Search for the cell housing the specified text and yield its [x, y] center coordinate. 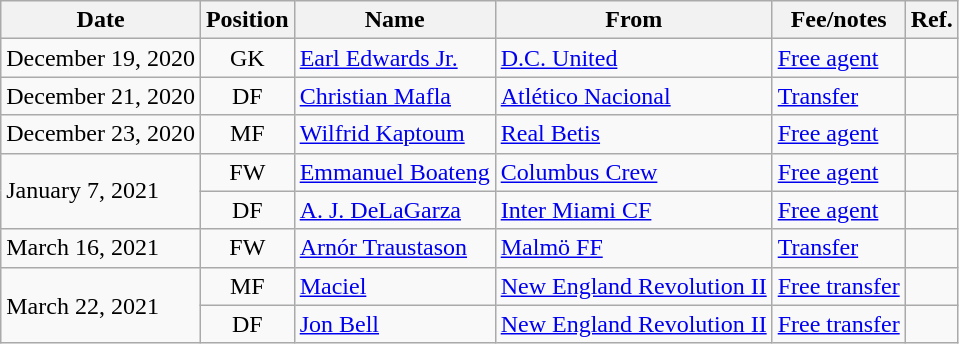
Name [394, 20]
December 21, 2020 [101, 96]
Emmanuel Boateng [394, 172]
Wilfrid Kaptoum [394, 134]
D.C. United [634, 58]
From [634, 20]
Maciel [394, 286]
Fee/notes [838, 20]
Earl Edwards Jr. [394, 58]
December 23, 2020 [101, 134]
December 19, 2020 [101, 58]
January 7, 2021 [101, 191]
Position [247, 20]
A. J. DeLaGarza [394, 210]
March 22, 2021 [101, 305]
Arnór Traustason [394, 248]
Columbus Crew [634, 172]
GK [247, 58]
Christian Mafla [394, 96]
March 16, 2021 [101, 248]
Atlético Nacional [634, 96]
Malmö FF [634, 248]
Real Betis [634, 134]
Inter Miami CF [634, 210]
Ref. [932, 20]
Jon Bell [394, 324]
Date [101, 20]
